From the cell containing the given text, extract its center point as [x, y] coordinate. 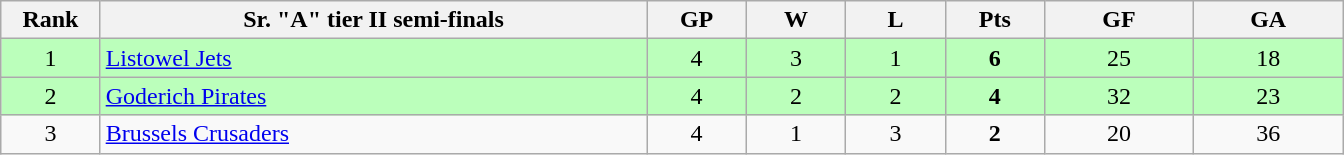
GA [1268, 20]
Listowel Jets [374, 58]
36 [1268, 134]
32 [1118, 96]
W [796, 20]
GF [1118, 20]
Goderich Pirates [374, 96]
Rank [50, 20]
Pts [994, 20]
L [896, 20]
Sr. "A" tier II semi-finals [374, 20]
18 [1268, 58]
23 [1268, 96]
GP [696, 20]
6 [994, 58]
Brussels Crusaders [374, 134]
20 [1118, 134]
25 [1118, 58]
